Return (x, y) of the center of cell containing provided text 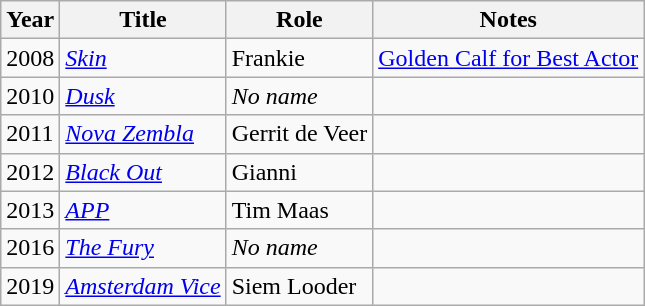
Title (143, 20)
Siem Looder (300, 286)
Skin (143, 58)
Black Out (143, 172)
Amsterdam Vice (143, 286)
Tim Maas (300, 210)
2008 (30, 58)
Role (300, 20)
2010 (30, 96)
Gerrit de Veer (300, 134)
Dusk (143, 96)
2011 (30, 134)
2013 (30, 210)
2019 (30, 286)
APP (143, 210)
Golden Calf for Best Actor (508, 58)
The Fury (143, 248)
Notes (508, 20)
Gianni (300, 172)
Frankie (300, 58)
2012 (30, 172)
Year (30, 20)
Nova Zembla (143, 134)
2016 (30, 248)
